Provide the [X, Y] coordinate of the cell's center where the given text is located.  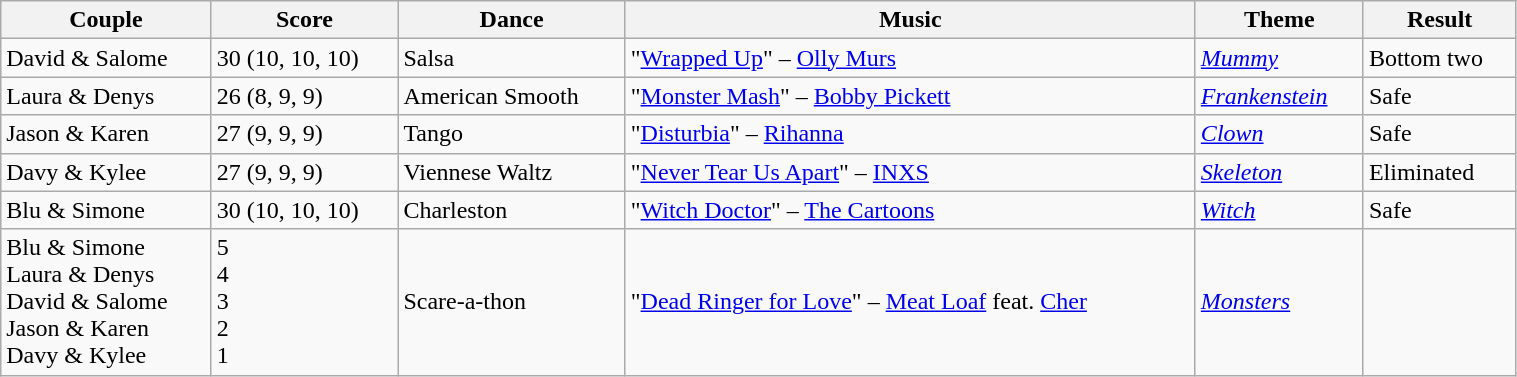
Frankenstein [1279, 96]
Music [910, 20]
Salsa [512, 58]
Monsters [1279, 302]
Charleston [512, 210]
Blu & Simone [106, 210]
Viennese Waltz [512, 172]
Clown [1279, 134]
Theme [1279, 20]
Blu & SimoneLaura & DenysDavid & SalomeJason & KarenDavy & Kylee [106, 302]
Tango [512, 134]
Couple [106, 20]
"Witch Doctor" – The Cartoons [910, 210]
"Dead Ringer for Love" – Meat Loaf feat. Cher [910, 302]
Jason & Karen [106, 134]
Laura & Denys [106, 96]
American Smooth [512, 96]
Davy & Kylee [106, 172]
Bottom two [1440, 58]
Witch [1279, 210]
Mummy [1279, 58]
"Monster Mash" – Bobby Pickett [910, 96]
"Disturbia" – Rihanna [910, 134]
David & Salome [106, 58]
Dance [512, 20]
"Wrapped Up" – Olly Murs [910, 58]
Result [1440, 20]
26 (8, 9, 9) [304, 96]
Scare-a-thon [512, 302]
Eliminated [1440, 172]
54321 [304, 302]
"Never Tear Us Apart" – INXS [910, 172]
Skeleton [1279, 172]
Score [304, 20]
